Detect which cell encompasses the target text, then output its [X, Y] center coordinate. 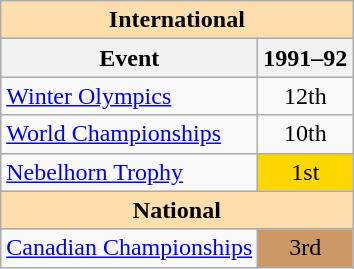
International [177, 20]
12th [306, 96]
3rd [306, 248]
Winter Olympics [130, 96]
10th [306, 134]
Event [130, 58]
1991–92 [306, 58]
Canadian Championships [130, 248]
Nebelhorn Trophy [130, 172]
World Championships [130, 134]
1st [306, 172]
National [177, 210]
